Output the (X, Y) coordinate of the center of the cell containing the given text.  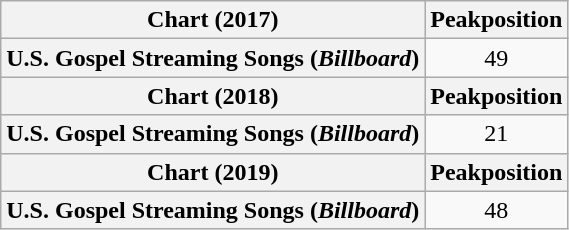
Chart (2019) (213, 172)
Chart (2017) (213, 20)
Chart (2018) (213, 96)
48 (496, 210)
21 (496, 134)
49 (496, 58)
